For the text-containing cell, return its midpoint in [X, Y] coordinate format. 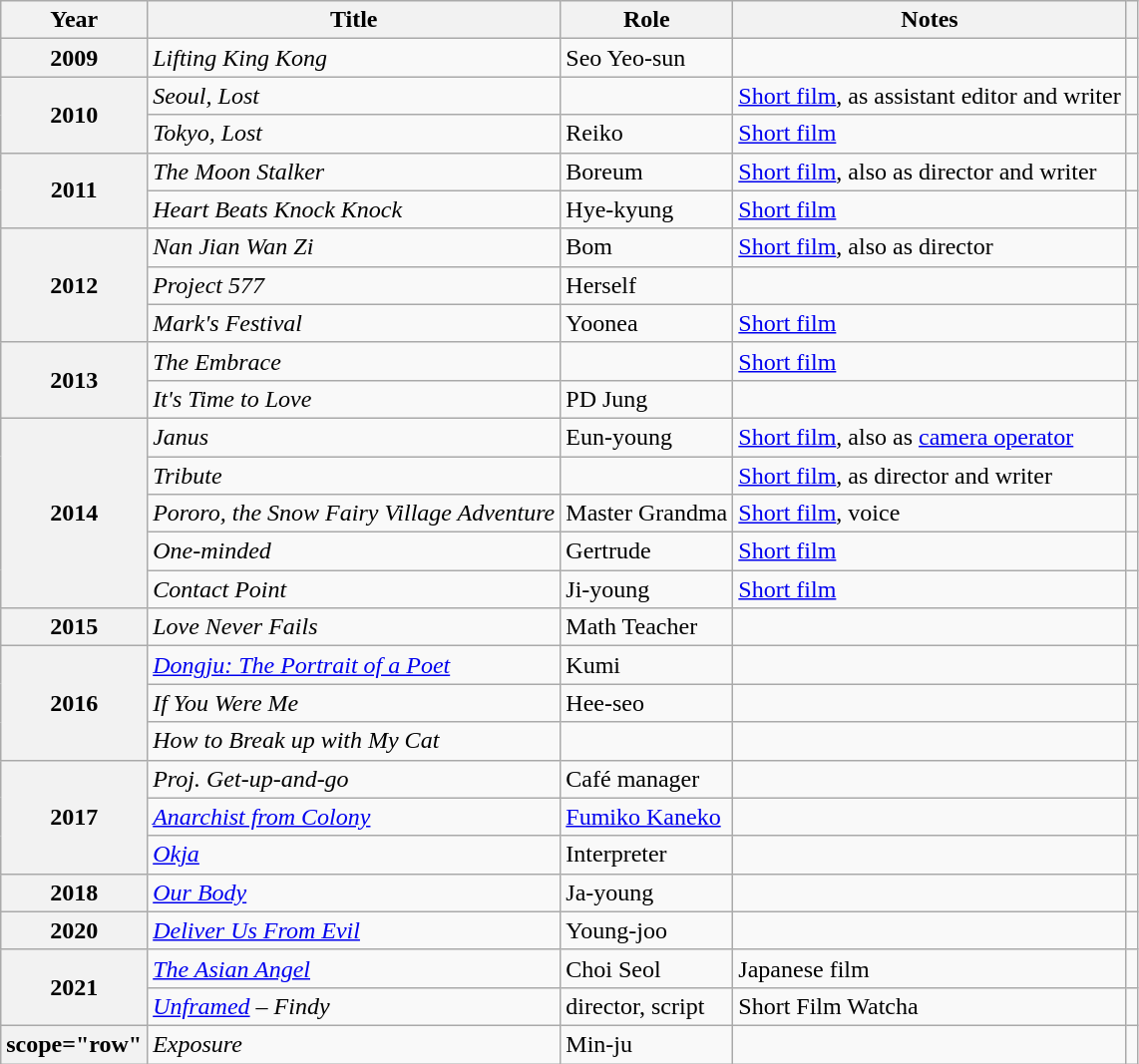
Unframed – Findy [354, 1006]
Short film, also as camera operator [930, 437]
Okja [354, 855]
2017 [74, 817]
Hee-seo [646, 703]
Notes [930, 20]
Project 577 [354, 285]
Bom [646, 247]
Proj. Get-up-and-go [354, 779]
The Embrace [354, 361]
Min-ju [646, 1044]
Café manager [646, 779]
Love Never Fails [354, 627]
Short film, as assistant editor and writer [930, 96]
Deliver Us From Evil [354, 930]
Lifting King Kong [354, 58]
Mark's Festival [354, 323]
Dongju: The Portrait of a Poet [354, 665]
Math Teacher [646, 627]
PD Jung [646, 399]
Anarchist from Colony [354, 817]
2021 [74, 987]
Japanese film [930, 968]
Ji-young [646, 589]
2016 [74, 703]
Short film, voice [930, 514]
2014 [74, 513]
Tokyo, Lost [354, 134]
2020 [74, 930]
Ja-young [646, 892]
If You Were Me [354, 703]
Short Film Watcha [930, 1006]
Boreum [646, 172]
Hye-kyung [646, 209]
Heart Beats Knock Knock [354, 209]
Eun-young [646, 437]
Title [354, 20]
Exposure [354, 1044]
Janus [354, 437]
2018 [74, 892]
director, script [646, 1006]
Pororo, the Snow Fairy Village Adventure [354, 514]
Seoul, Lost [354, 96]
The Moon Stalker [354, 172]
2010 [74, 115]
2012 [74, 285]
scope="row" [74, 1044]
Herself [646, 285]
How to Break up with My Cat [354, 741]
Interpreter [646, 855]
It's Time to Love [354, 399]
Tribute [354, 476]
2015 [74, 627]
2013 [74, 380]
The Asian Angel [354, 968]
Fumiko Kaneko [646, 817]
Seo Yeo-sun [646, 58]
Master Grandma [646, 514]
Young-joo [646, 930]
Choi Seol [646, 968]
Kumi [646, 665]
Contact Point [354, 589]
2009 [74, 58]
Year [74, 20]
Reiko [646, 134]
Our Body [354, 892]
Yoonea [646, 323]
2011 [74, 190]
Nan Jian Wan Zi [354, 247]
One-minded [354, 551]
Gertrude [646, 551]
Role [646, 20]
Short film, as director and writer [930, 476]
Short film, also as director [930, 247]
Short film, also as director and writer [930, 172]
